From the cell containing the given text, extract its center point as [X, Y] coordinate. 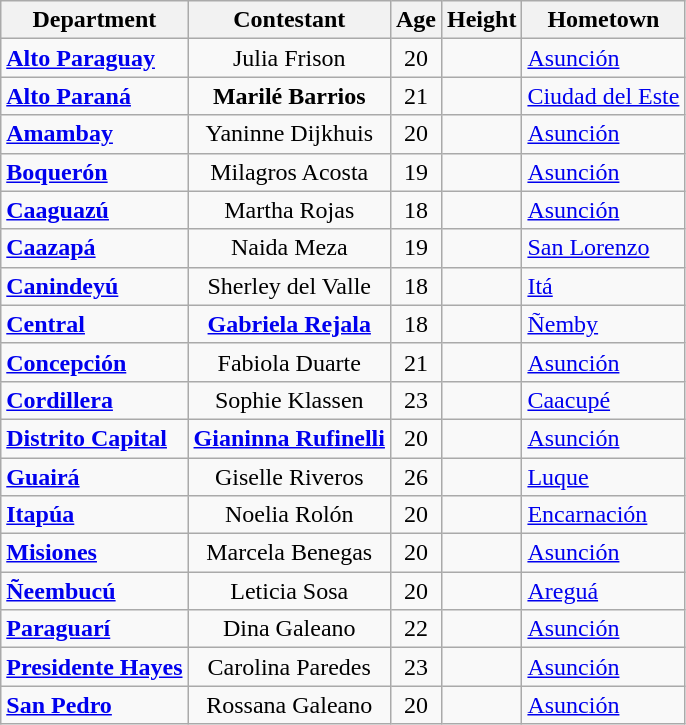
Caaguazú [94, 210]
Canindeyú [94, 286]
Julia Frison [289, 58]
Itá [604, 286]
Ciudad del Este [604, 96]
Luque [604, 477]
Contestant [289, 20]
Caacupé [604, 400]
Ñemby [604, 324]
Misiones [94, 553]
Height [482, 20]
Caazapá [94, 248]
Encarnación [604, 515]
San Pedro [94, 705]
Boquerón [94, 172]
Gianinna Rufinelli [289, 438]
Cordillera [94, 400]
22 [416, 629]
Central [94, 324]
Gabriela Rejala [289, 324]
Martha Rojas [289, 210]
Noelia Rolón [289, 515]
Sophie Klassen [289, 400]
Guairá [94, 477]
Concepción [94, 362]
26 [416, 477]
Areguá [604, 591]
Giselle Riveros [289, 477]
Carolina Paredes [289, 667]
Hometown [604, 20]
Ñeembucú [94, 591]
Distrito Capital [94, 438]
Naida Meza [289, 248]
Paraguarí [94, 629]
Dina Galeano [289, 629]
Alto Paraguay [94, 58]
Yaninne Dijkhuis [289, 134]
Leticia Sosa [289, 591]
Sherley del Valle [289, 286]
Department [94, 20]
Alto Paraná [94, 96]
Presidente Hayes [94, 667]
Marilé Barrios [289, 96]
Marcela Benegas [289, 553]
Milagros Acosta [289, 172]
San Lorenzo [604, 248]
Fabiola Duarte [289, 362]
Rossana Galeano [289, 705]
Itapúa [94, 515]
Amambay [94, 134]
Age [416, 20]
